Identify which cell holds the provided text, then report its (X, Y) central coordinate. 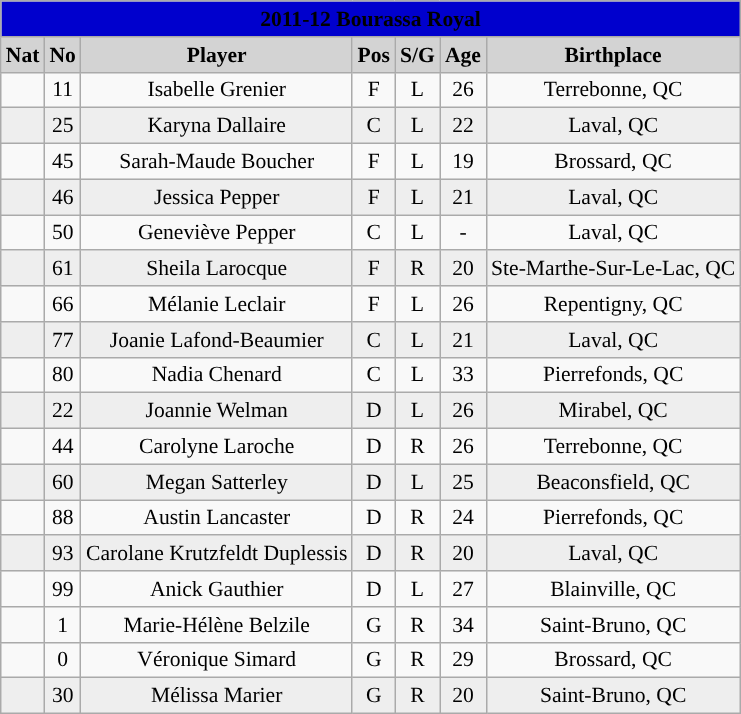
93 (62, 554)
Isabelle Grenier (217, 90)
Sarah-Maude Boucher (217, 162)
29 (463, 660)
45 (62, 162)
Ste-Marthe-Sur-Le-Lac, QC (613, 269)
Nadia Chenard (217, 375)
Player (217, 55)
80 (62, 375)
Karyna Dallaire (217, 126)
61 (62, 269)
Véronique Simard (217, 660)
44 (62, 447)
Joanie Lafond-Beaumier (217, 340)
1 (62, 625)
Pos (374, 55)
Age (463, 55)
Geneviève Pepper (217, 233)
19 (463, 162)
88 (62, 518)
0 (62, 660)
Mélissa Marier (217, 696)
Joannie Welman (217, 411)
50 (62, 233)
Marie-Hélène Belzile (217, 625)
- (463, 233)
Repentigny, QC (613, 304)
60 (62, 482)
Nat (23, 55)
Austin Lancaster (217, 518)
2011-12 Bourassa Royal (371, 19)
11 (62, 90)
99 (62, 589)
Beaconsfield, QC (613, 482)
Carolane Krutzfeldt Duplessis (217, 554)
33 (463, 375)
24 (463, 518)
27 (463, 589)
Mélanie Leclair (217, 304)
Birthplace (613, 55)
Anick Gauthier (217, 589)
S/G (418, 55)
66 (62, 304)
Sheila Larocque (217, 269)
Jessica Pepper (217, 197)
34 (463, 625)
46 (62, 197)
Megan Satterley (217, 482)
No (62, 55)
Mirabel, QC (613, 411)
Carolyne Laroche (217, 447)
Blainville, QC (613, 589)
30 (62, 696)
77 (62, 340)
